From the cell containing the given text, extract its center point as (X, Y) coordinate. 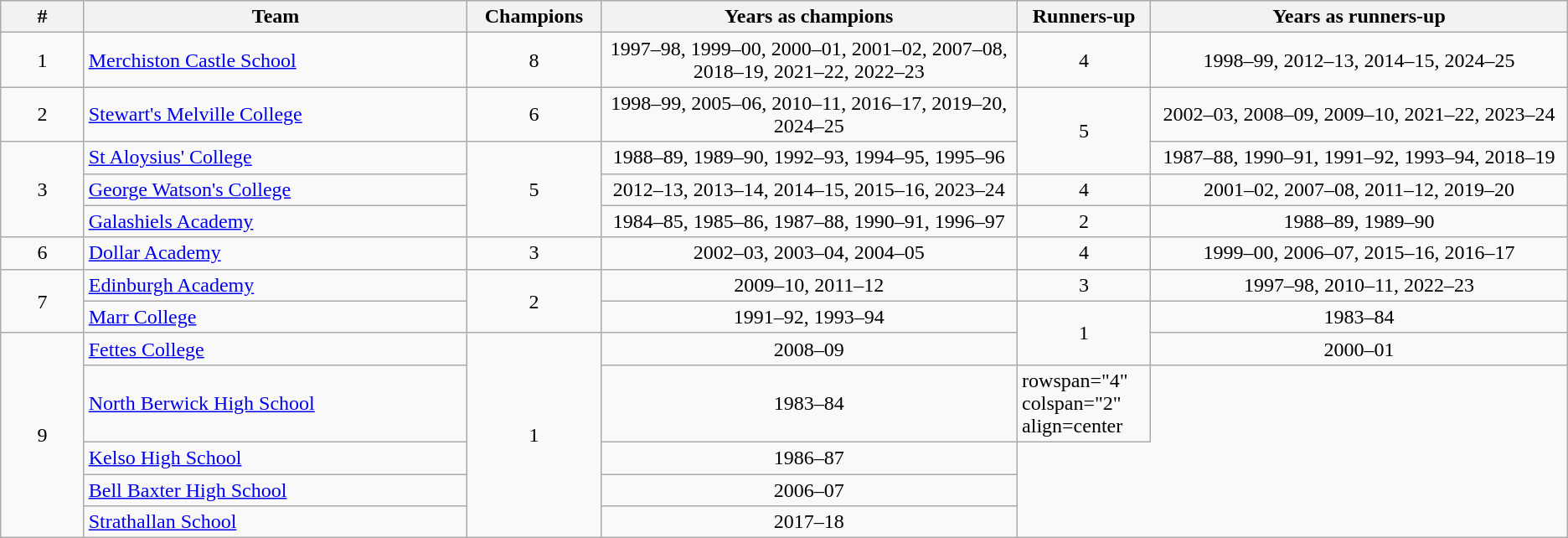
2017–18 (809, 522)
2000–01 (1359, 349)
Strathallan School (276, 522)
1988–89, 1989–90 (1359, 221)
Dollar Academy (276, 253)
George Watson's College (276, 189)
1988–89, 1989–90, 1992–93, 1994–95, 1995–96 (809, 158)
2006–07 (809, 490)
1997–98, 1999–00, 2000–01, 2001–02, 2007–08, 2018–19, 2021–22, 2022–23 (809, 60)
St Aloysius' College (276, 158)
Runners-up (1084, 17)
Merchiston Castle School (276, 60)
Marr College (276, 317)
# (42, 17)
1998–99, 2005–06, 2010–11, 2016–17, 2019–20, 2024–25 (809, 114)
1987–88, 1990–91, 1991–92, 1993–94, 2018–19 (1359, 158)
1986–87 (809, 458)
Galashiels Academy (276, 221)
Team (276, 17)
2002–03, 2008–09, 2009–10, 2021–22, 2023–24 (1359, 114)
North Berwick High School (276, 403)
1999–00, 2006–07, 2015–16, 2016–17 (1359, 253)
Years as runners-up (1359, 17)
Stewart's Melville College (276, 114)
Edinburgh Academy (276, 285)
2002–03, 2003–04, 2004–05 (809, 253)
1998–99, 2012–13, 2014–15, 2024–25 (1359, 60)
2009–10, 2011–12 (809, 285)
rowspan="4" colspan="2" align=center (1084, 403)
2001–02, 2007–08, 2011–12, 2019–20 (1359, 189)
Champions (534, 17)
Kelso High School (276, 458)
Fettes College (276, 349)
7 (42, 301)
Years as champions (809, 17)
9 (42, 435)
Bell Baxter High School (276, 490)
1984–85, 1985–86, 1987–88, 1990–91, 1996–97 (809, 221)
2008–09 (809, 349)
2012–13, 2013–14, 2014–15, 2015–16, 2023–24 (809, 189)
1991–92, 1993–94 (809, 317)
8 (534, 60)
1997–98, 2010–11, 2022–23 (1359, 285)
